Output the [X, Y] coordinate of the center of the cell containing the given text.  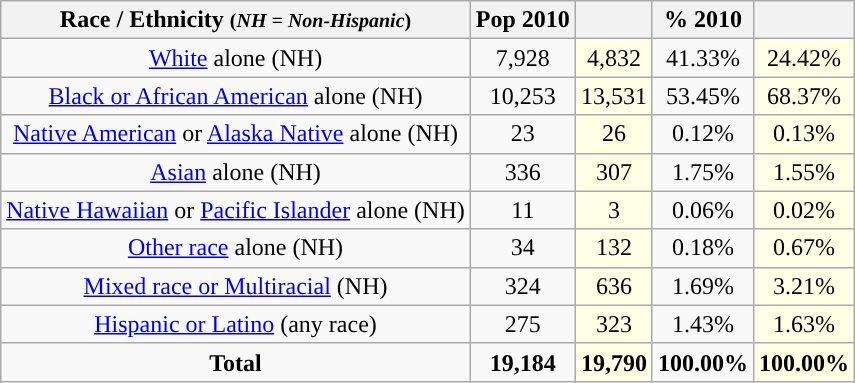
7,928 [522, 58]
Asian alone (NH) [236, 172]
19,790 [614, 362]
3.21% [804, 286]
13,531 [614, 96]
26 [614, 134]
3 [614, 210]
23 [522, 134]
53.45% [702, 96]
Other race alone (NH) [236, 248]
336 [522, 172]
0.02% [804, 210]
275 [522, 324]
1.63% [804, 324]
0.67% [804, 248]
0.06% [702, 210]
34 [522, 248]
Native American or Alaska Native alone (NH) [236, 134]
324 [522, 286]
Total [236, 362]
% 2010 [702, 20]
1.69% [702, 286]
24.42% [804, 58]
Race / Ethnicity (NH = Non-Hispanic) [236, 20]
Hispanic or Latino (any race) [236, 324]
White alone (NH) [236, 58]
1.55% [804, 172]
1.75% [702, 172]
636 [614, 286]
41.33% [702, 58]
1.43% [702, 324]
Native Hawaiian or Pacific Islander alone (NH) [236, 210]
Mixed race or Multiracial (NH) [236, 286]
10,253 [522, 96]
132 [614, 248]
0.18% [702, 248]
0.12% [702, 134]
Black or African American alone (NH) [236, 96]
323 [614, 324]
68.37% [804, 96]
307 [614, 172]
Pop 2010 [522, 20]
0.13% [804, 134]
19,184 [522, 362]
4,832 [614, 58]
11 [522, 210]
